Detect which cell encompasses the target text, then output its (x, y) center coordinate. 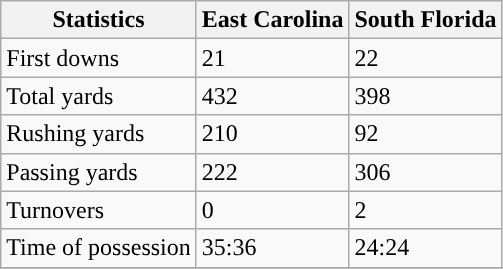
432 (272, 96)
0 (272, 210)
21 (272, 58)
2 (426, 210)
92 (426, 134)
Turnovers (99, 210)
222 (272, 172)
First downs (99, 58)
22 (426, 58)
35:36 (272, 248)
24:24 (426, 248)
Statistics (99, 20)
Total yards (99, 96)
210 (272, 134)
South Florida (426, 20)
306 (426, 172)
Time of possession (99, 248)
Passing yards (99, 172)
East Carolina (272, 20)
Rushing yards (99, 134)
398 (426, 96)
